Find where the given text appears and provide that cell's center as [X, Y] coordinate. 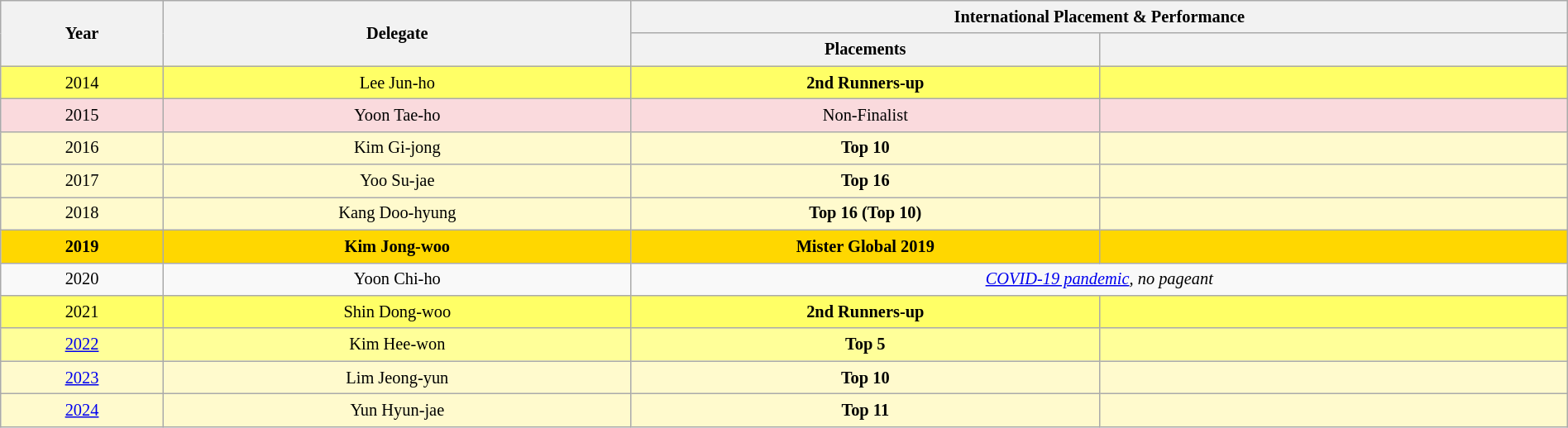
Top 11 [865, 410]
COVID-19 pandemic, no pageant [1099, 279]
Yoon Chi-ho [397, 279]
Non-Finalist [865, 115]
Yoon Tae-ho [397, 115]
2023 [83, 378]
Shin Dong-woo [397, 311]
Top 5 [865, 345]
2022 [83, 345]
Year [83, 33]
Lim Jeong-yun [397, 378]
Delegate [397, 33]
Kim Jong-woo [397, 246]
Top 16 (Top 10) [865, 213]
2019 [83, 246]
2017 [83, 181]
Kang Doo-hyung [397, 213]
Lee Jun-ho [397, 83]
2020 [83, 279]
2021 [83, 311]
2016 [83, 148]
Mister Global 2019 [865, 246]
2015 [83, 115]
Top 16 [865, 181]
2024 [83, 410]
Kim Gi-jong [397, 148]
Kim Hee-won [397, 345]
International Placement & Performance [1099, 17]
Yoo Su-jae [397, 181]
Placements [865, 50]
2014 [83, 83]
2018 [83, 213]
Yun Hyun-jae [397, 410]
